For the text-containing cell, return its midpoint in [X, Y] coordinate format. 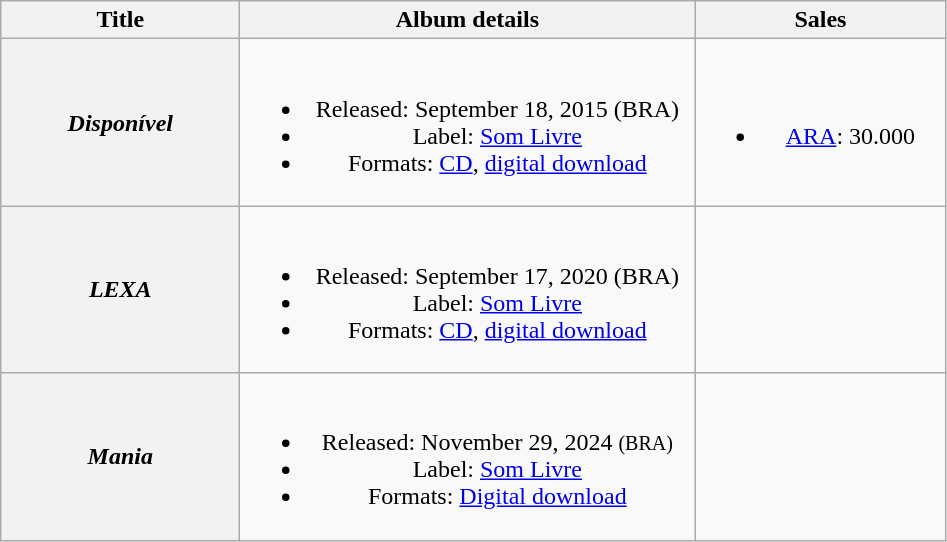
ARA: 30.000 [820, 122]
Released: September 17, 2020 (BRA)Label: Som LivreFormats: CD, digital download [468, 290]
Mania [120, 456]
Released: September 18, 2015 (BRA)Label: Som LivreFormats: CD, digital download [468, 122]
Released: November 29, 2024 (BRA)Label: Som LivreFormats: Digital download [468, 456]
LEXA [120, 290]
Sales [820, 20]
Disponível [120, 122]
Album details [468, 20]
Title [120, 20]
